Return the (x, y) coordinate for the center point of the cell that contains the specified text.  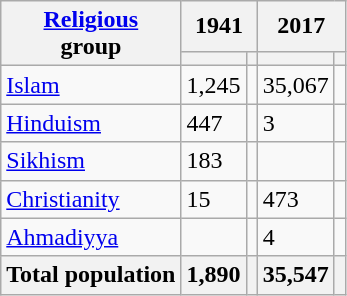
4 (296, 237)
183 (214, 161)
473 (296, 199)
Total population (91, 275)
35,067 (296, 85)
1,890 (214, 275)
35,547 (296, 275)
1941 (219, 26)
3 (296, 123)
15 (214, 199)
Religiousgroup (91, 34)
447 (214, 123)
2017 (301, 26)
Ahmadiyya (91, 237)
Islam (91, 85)
Sikhism (91, 161)
1,245 (214, 85)
Hinduism (91, 123)
Christianity (91, 199)
